Output the (x, y) coordinate of the center of the cell containing the given text.  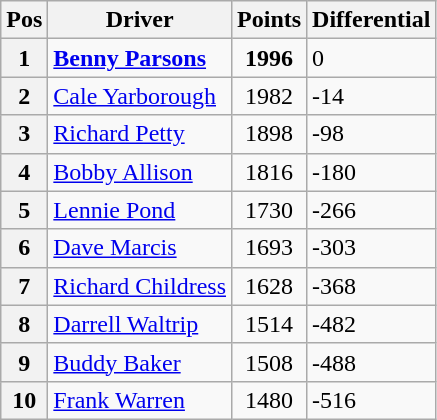
-98 (372, 134)
-303 (372, 248)
-516 (372, 400)
1514 (270, 324)
1 (24, 58)
4 (24, 172)
Dave Marcis (140, 248)
Richard Petty (140, 134)
1898 (270, 134)
Points (270, 20)
2 (24, 96)
1480 (270, 400)
Pos (24, 20)
Frank Warren (140, 400)
-266 (372, 210)
Richard Childress (140, 286)
1693 (270, 248)
-180 (372, 172)
Cale Yarborough (140, 96)
-488 (372, 362)
7 (24, 286)
Buddy Baker (140, 362)
1508 (270, 362)
6 (24, 248)
0 (372, 58)
Differential (372, 20)
1816 (270, 172)
1982 (270, 96)
10 (24, 400)
5 (24, 210)
-14 (372, 96)
1996 (270, 58)
Driver (140, 20)
Lennie Pond (140, 210)
Darrell Waltrip (140, 324)
-482 (372, 324)
8 (24, 324)
-368 (372, 286)
9 (24, 362)
Benny Parsons (140, 58)
1730 (270, 210)
1628 (270, 286)
3 (24, 134)
Bobby Allison (140, 172)
